Provide the (X, Y) coordinate of the cell's center where the given text is located.  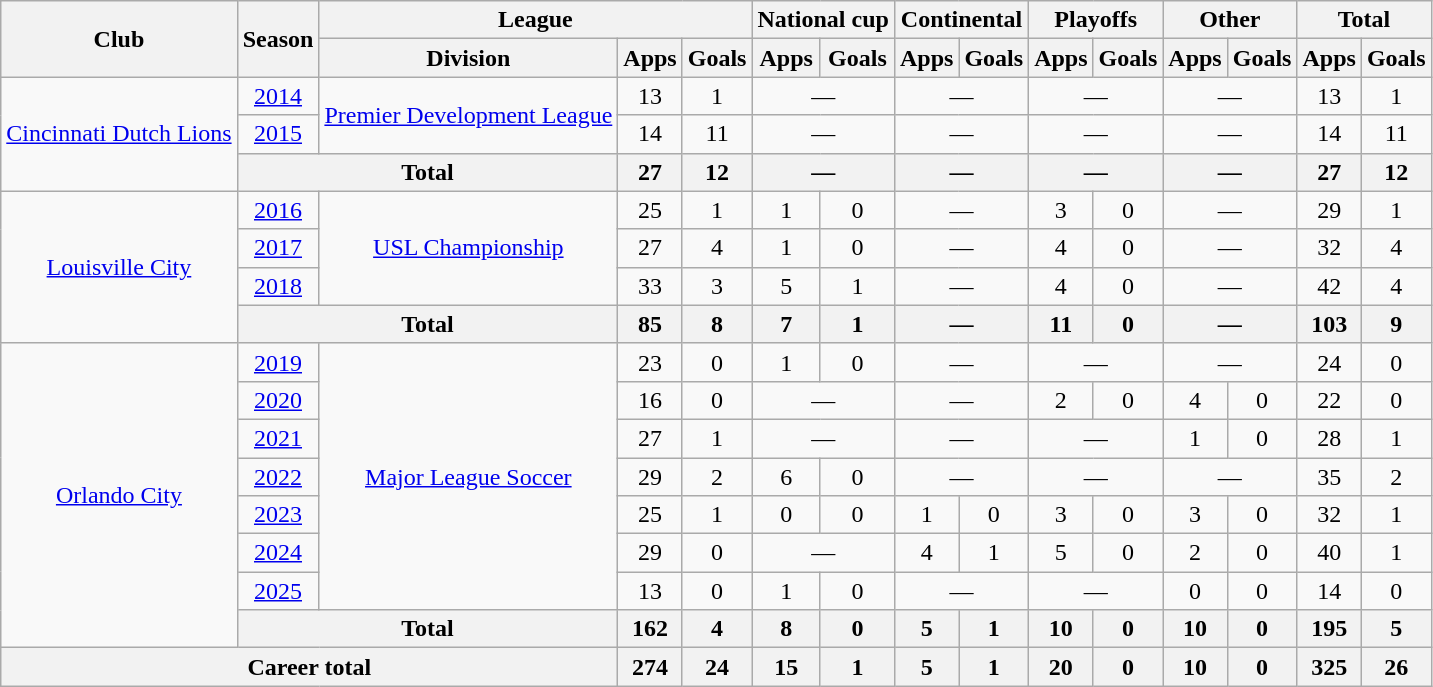
325 (1329, 667)
85 (650, 324)
16 (650, 400)
2017 (278, 248)
26 (1396, 667)
Premier Development League (468, 115)
195 (1329, 629)
2020 (278, 400)
USL Championship (468, 248)
42 (1329, 286)
Division (468, 58)
Career total (310, 667)
League (536, 20)
23 (650, 362)
22 (1329, 400)
6 (786, 477)
2014 (278, 96)
2019 (278, 362)
Orlando City (119, 495)
2024 (278, 553)
2023 (278, 515)
274 (650, 667)
Louisville City (119, 267)
2018 (278, 286)
9 (1396, 324)
Other (1230, 20)
20 (1061, 667)
Season (278, 39)
Club (119, 39)
2021 (278, 438)
40 (1329, 553)
15 (786, 667)
33 (650, 286)
Major League Soccer (468, 476)
28 (1329, 438)
Continental (961, 20)
2022 (278, 477)
National cup (823, 20)
35 (1329, 477)
2016 (278, 210)
162 (650, 629)
103 (1329, 324)
Cincinnati Dutch Lions (119, 134)
2025 (278, 591)
7 (786, 324)
2015 (278, 134)
Playoffs (1096, 20)
